For the text-containing cell, return its midpoint in (x, y) coordinate format. 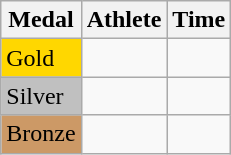
Bronze (41, 134)
Medal (41, 20)
Athlete (124, 20)
Gold (41, 58)
Silver (41, 96)
Time (199, 20)
